Locate the cell with the specified text and output its (X, Y) center coordinate. 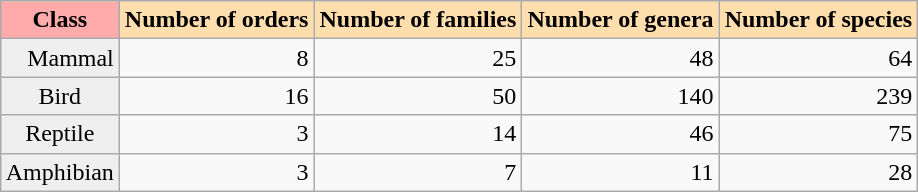
16 (216, 96)
11 (620, 172)
Amphibian (60, 172)
239 (818, 96)
28 (818, 172)
64 (818, 58)
50 (418, 96)
Number of species (818, 20)
140 (620, 96)
Reptile (60, 134)
Number of genera (620, 20)
Mammal (60, 58)
14 (418, 134)
8 (216, 58)
Number of families (418, 20)
75 (818, 134)
Number of orders (216, 20)
Bird (60, 96)
25 (418, 58)
46 (620, 134)
7 (418, 172)
48 (620, 58)
Class (60, 20)
